Search for the cell housing the specified text and yield its (X, Y) center coordinate. 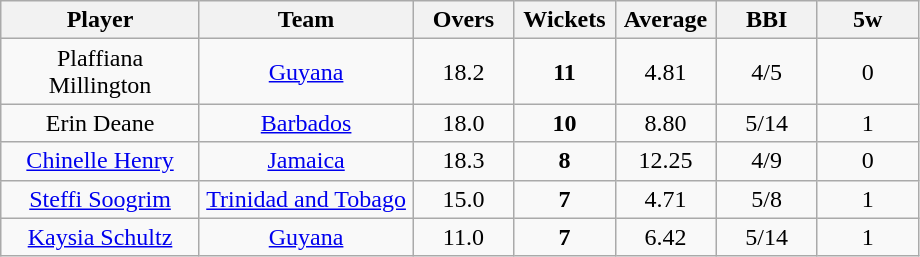
Plaffiana Millington (100, 72)
Kaysia Schultz (100, 237)
Average (666, 20)
Team (306, 20)
5w (868, 20)
15.0 (464, 199)
Trinidad and Tobago (306, 199)
8.80 (666, 123)
Jamaica (306, 161)
BBI (766, 20)
4.71 (666, 199)
18.3 (464, 161)
4/9 (766, 161)
18.2 (464, 72)
Steffi Soogrim (100, 199)
18.0 (464, 123)
Chinelle Henry (100, 161)
11 (564, 72)
12.25 (666, 161)
Overs (464, 20)
4.81 (666, 72)
10 (564, 123)
Player (100, 20)
Barbados (306, 123)
11.0 (464, 237)
Erin Deane (100, 123)
5/8 (766, 199)
8 (564, 161)
6.42 (666, 237)
Wickets (564, 20)
4/5 (766, 72)
